Capture the cell that displays the provided text and extract its [X, Y] central coordinate. 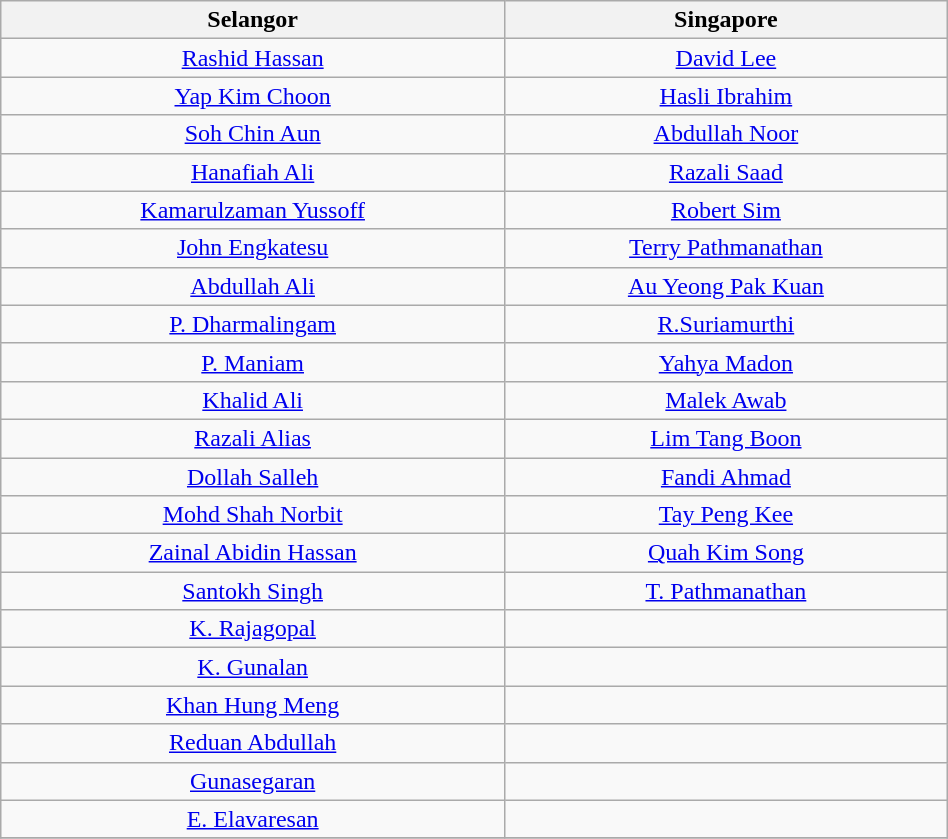
P. Dharmalingam [253, 324]
Reduan Abdullah [253, 743]
Rashid Hassan [253, 58]
Singapore [726, 20]
P. Maniam [253, 362]
Au Yeong Pak Kuan [726, 286]
John Engkatesu [253, 248]
Quah Kim Song [726, 553]
Khalid Ali [253, 400]
Santokh Singh [253, 591]
Kamarulzaman Yussoff [253, 210]
David Lee [726, 58]
Mohd Shah Norbit [253, 515]
Abdullah Ali [253, 286]
Selangor [253, 20]
E. Elavaresan [253, 819]
Zainal Abidin Hassan [253, 553]
K. Rajagopal [253, 629]
Malek Awab [726, 400]
Dollah Salleh [253, 477]
Tay Peng Kee [726, 515]
Lim Tang Boon [726, 438]
Hanafiah Ali [253, 172]
Fandi Ahmad [726, 477]
Razali Alias [253, 438]
Yap Kim Choon [253, 96]
Khan Hung Meng [253, 705]
Yahya Madon [726, 362]
T. Pathmanathan [726, 591]
Abdullah Noor [726, 134]
Hasli Ibrahim [726, 96]
Terry Pathmanathan [726, 248]
K. Gunalan [253, 667]
Razali Saad [726, 172]
Soh Chin Aun [253, 134]
R.Suriamurthi [726, 324]
Robert Sim [726, 210]
Gunasegaran [253, 781]
